Pinpoint the cell where the given text exists, returning its [x, y] midpoint coordinate. 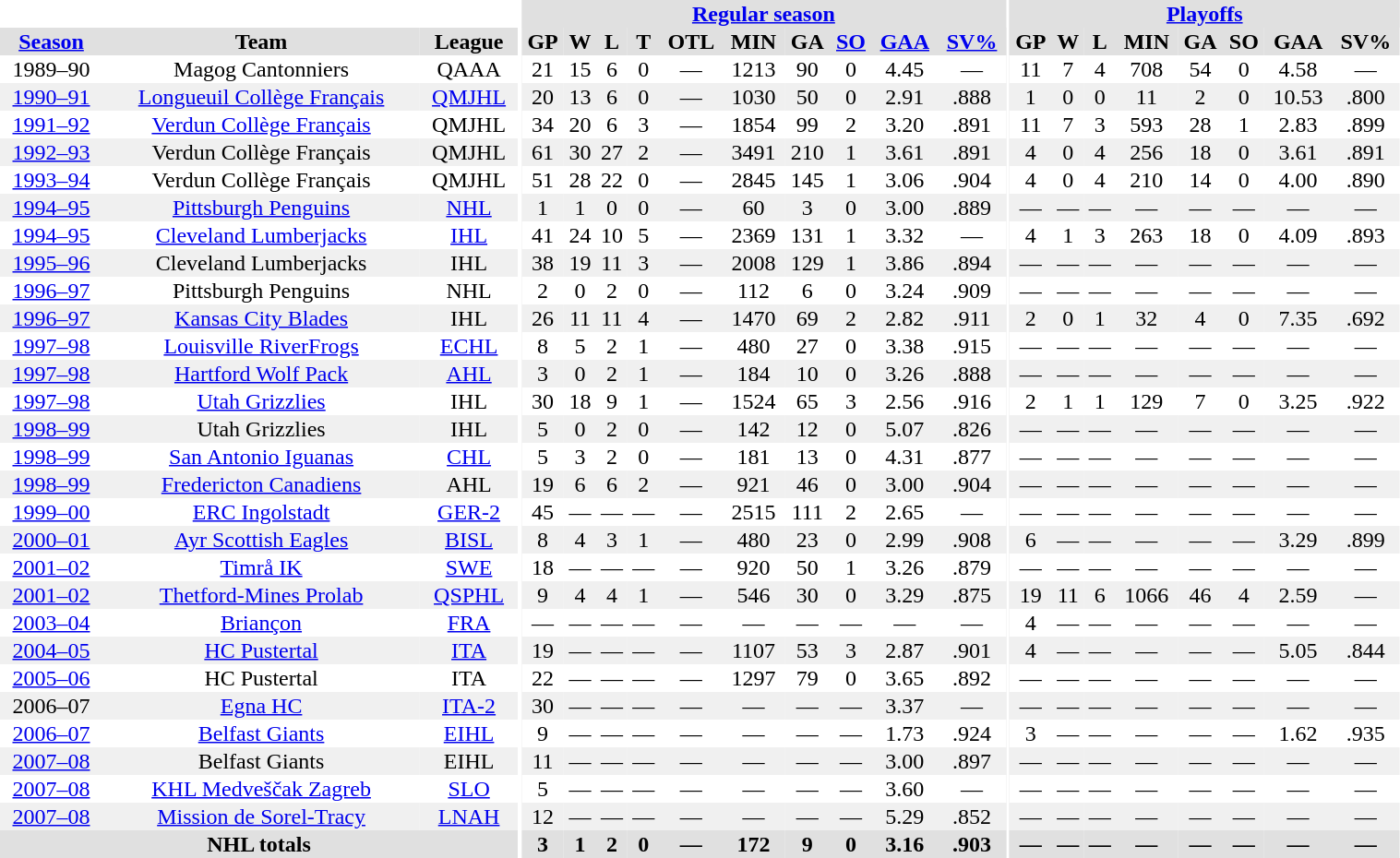
.894 [972, 263]
112 [753, 291]
7.35 [1298, 318]
Regular season [764, 14]
NHL totals [258, 844]
34 [543, 125]
24 [580, 235]
32 [1146, 318]
Briançon [261, 623]
.879 [972, 567]
2515 [753, 512]
1989–90 [52, 69]
184 [753, 374]
256 [1146, 152]
3.60 [904, 789]
3.25 [1298, 401]
QAAA [469, 69]
15 [580, 69]
Playoffs [1205, 14]
.897 [972, 761]
LNAH [469, 816]
.826 [972, 429]
League [469, 42]
60 [753, 208]
920 [753, 567]
Egna HC [261, 706]
4.00 [1298, 180]
3.86 [904, 263]
181 [753, 457]
.844 [1366, 650]
61 [543, 152]
.924 [972, 733]
1107 [753, 650]
SLO [469, 789]
145 [808, 180]
2.99 [904, 540]
FRA [469, 623]
3.37 [904, 706]
Kansas City Blades [261, 318]
2.56 [904, 401]
2000–01 [52, 540]
1999–00 [52, 512]
ECHL [469, 346]
1524 [753, 401]
546 [753, 595]
.922 [1366, 401]
3.20 [904, 125]
4.45 [904, 69]
1297 [753, 678]
.875 [972, 595]
14 [1201, 180]
3491 [753, 152]
3.38 [904, 346]
2.91 [904, 97]
2369 [753, 235]
Thetford-Mines Prolab [261, 595]
2.87 [904, 650]
1854 [753, 125]
2.59 [1298, 595]
4.58 [1298, 69]
1470 [753, 318]
1213 [753, 69]
2005–06 [52, 678]
54 [1201, 69]
69 [808, 318]
.935 [1366, 733]
38 [543, 263]
.852 [972, 816]
.915 [972, 346]
921 [753, 484]
.877 [972, 457]
1993–94 [52, 180]
2.83 [1298, 125]
79 [808, 678]
T [643, 42]
111 [808, 512]
90 [808, 69]
45 [543, 512]
23 [808, 540]
2008 [753, 263]
Louisville RiverFrogs [261, 346]
2.82 [904, 318]
QSPHL [469, 595]
53 [808, 650]
.889 [972, 208]
4.31 [904, 457]
2845 [753, 180]
3.32 [904, 235]
131 [808, 235]
.901 [972, 650]
2.65 [904, 512]
.903 [972, 844]
.916 [972, 401]
BISL [469, 540]
.911 [972, 318]
5.07 [904, 429]
3.16 [904, 844]
2003–04 [52, 623]
99 [808, 125]
2004–05 [52, 650]
Longueuil Collège Français [261, 97]
Mission de Sorel-Tracy [261, 816]
708 [1146, 69]
21 [543, 69]
10.53 [1298, 97]
5.29 [904, 816]
Timrå IK [261, 567]
KHL Medveščak Zagreb [261, 789]
41 [543, 235]
.890 [1366, 180]
Fredericton Canadiens [261, 484]
.893 [1366, 235]
1991–92 [52, 125]
1992–93 [52, 152]
SWE [469, 567]
Magog Cantonniers [261, 69]
.800 [1366, 97]
1.73 [904, 733]
.908 [972, 540]
Ayr Scottish Eagles [261, 540]
142 [753, 429]
San Antonio Iguanas [261, 457]
1.62 [1298, 733]
1030 [753, 97]
4.09 [1298, 235]
.909 [972, 291]
3.24 [904, 291]
Team [261, 42]
5.05 [1298, 650]
CHL [469, 457]
3.65 [904, 678]
ERC Ingolstadt [261, 512]
.892 [972, 678]
263 [1146, 235]
26 [543, 318]
Hartford Wolf Pack [261, 374]
3.06 [904, 180]
.692 [1366, 318]
51 [543, 180]
593 [1146, 125]
OTL [692, 42]
1066 [1146, 595]
65 [808, 401]
1990–91 [52, 97]
Season [52, 42]
GER-2 [469, 512]
ITA-2 [469, 706]
172 [753, 844]
1995–96 [52, 263]
